Search for the cell housing the specified text and yield its (x, y) center coordinate. 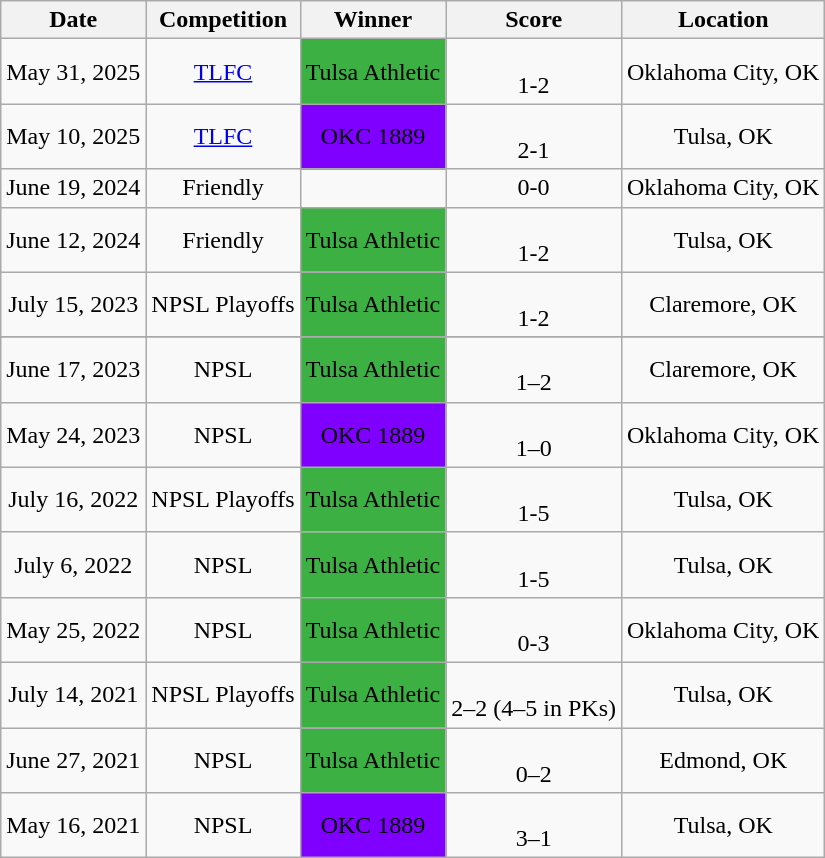
July 15, 2023 (74, 304)
1–2 (534, 370)
May 31, 2025 (74, 72)
May 16, 2021 (74, 826)
0–2 (534, 760)
Score (534, 20)
0-0 (534, 188)
Winner (373, 20)
July 14, 2021 (74, 694)
3–1 (534, 826)
June 17, 2023 (74, 370)
0-3 (534, 630)
Competition (223, 20)
July 16, 2022 (74, 500)
2-1 (534, 136)
July 6, 2022 (74, 564)
Edmond, OK (722, 760)
2–2 (4–5 in PKs) (534, 694)
June 12, 2024 (74, 240)
May 10, 2025 (74, 136)
June 19, 2024 (74, 188)
June 27, 2021 (74, 760)
May 24, 2023 (74, 434)
Location (722, 20)
Date (74, 20)
May 25, 2022 (74, 630)
1–0 (534, 434)
